Extract the (x, y) coordinate from the center of the cell holding the provided text.  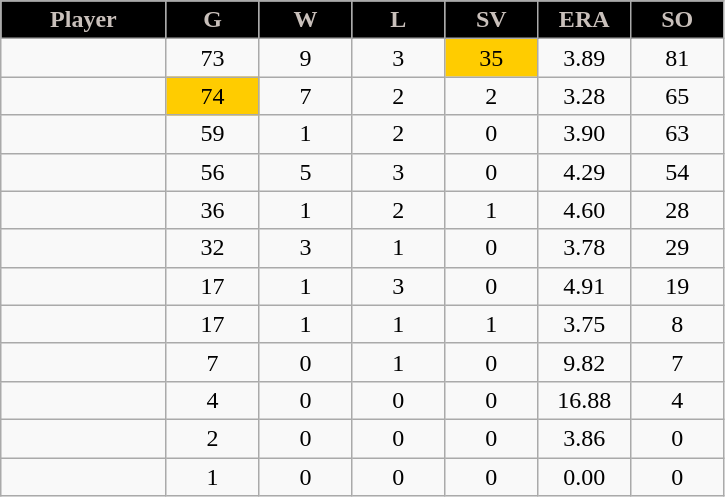
19 (678, 286)
4.29 (584, 172)
3.89 (584, 58)
28 (678, 210)
4.91 (584, 286)
65 (678, 96)
ERA (584, 20)
32 (212, 248)
59 (212, 134)
3.90 (584, 134)
9.82 (584, 362)
5 (306, 172)
56 (212, 172)
SO (678, 20)
63 (678, 134)
54 (678, 172)
74 (212, 96)
4.60 (584, 210)
81 (678, 58)
16.88 (584, 400)
W (306, 20)
0.00 (584, 477)
8 (678, 324)
36 (212, 210)
G (212, 20)
3.86 (584, 438)
3.78 (584, 248)
3.28 (584, 96)
3.75 (584, 324)
L (398, 20)
35 (492, 58)
29 (678, 248)
Player (84, 20)
SV (492, 20)
9 (306, 58)
73 (212, 58)
